For the text-containing cell, return its midpoint in (X, Y) coordinate format. 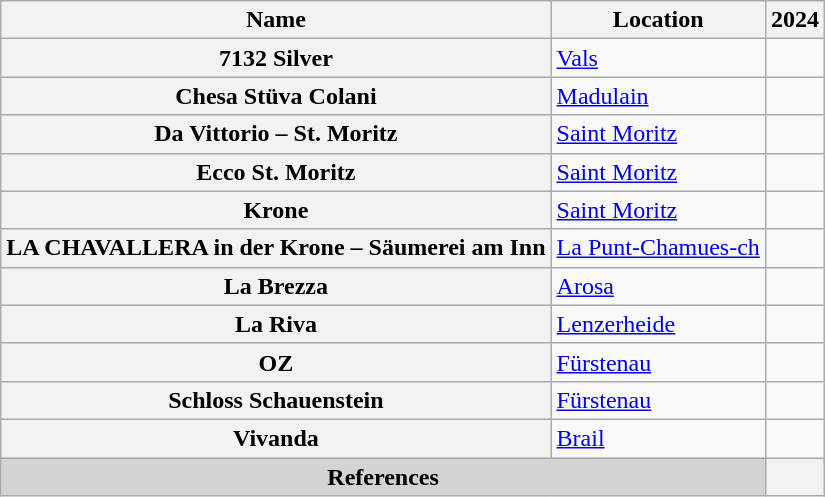
Da Vittorio – St. Moritz (276, 134)
Ecco St. Moritz (276, 172)
Madulain (658, 96)
La Riva (276, 324)
La Punt-Chamues-ch (658, 248)
Arosa (658, 286)
2024 (794, 20)
LA CHAVALLERA in der Krone – Säumerei am Inn (276, 248)
Location (658, 20)
Name (276, 20)
Vals (658, 58)
Vivanda (276, 438)
Brail (658, 438)
Lenzerheide (658, 324)
Schloss Schauenstein (276, 400)
La Brezza (276, 286)
Krone (276, 210)
7132 Silver (276, 58)
OZ (276, 362)
Chesa Stüva Colani (276, 96)
References (384, 477)
